Return [x, y] of the center of cell containing provided text 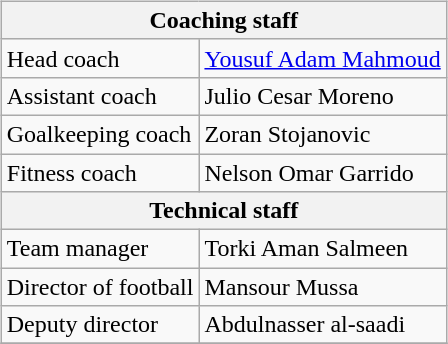
Torki Aman Salmeen [322, 249]
Yousuf Adam Mahmoud [322, 58]
Deputy director [100, 325]
Zoran Stojanovic [322, 134]
Coaching staff [224, 20]
Technical staff [224, 211]
Goalkeeping coach [100, 134]
Fitness coach [100, 173]
Team manager [100, 249]
Assistant coach [100, 96]
Director of football [100, 287]
Julio Cesar Moreno [322, 96]
Mansour Mussa [322, 287]
Abdulnasser al-saadi [322, 325]
Nelson Omar Garrido [322, 173]
Head coach [100, 58]
